Locate the cell with the specified text and output its (x, y) center coordinate. 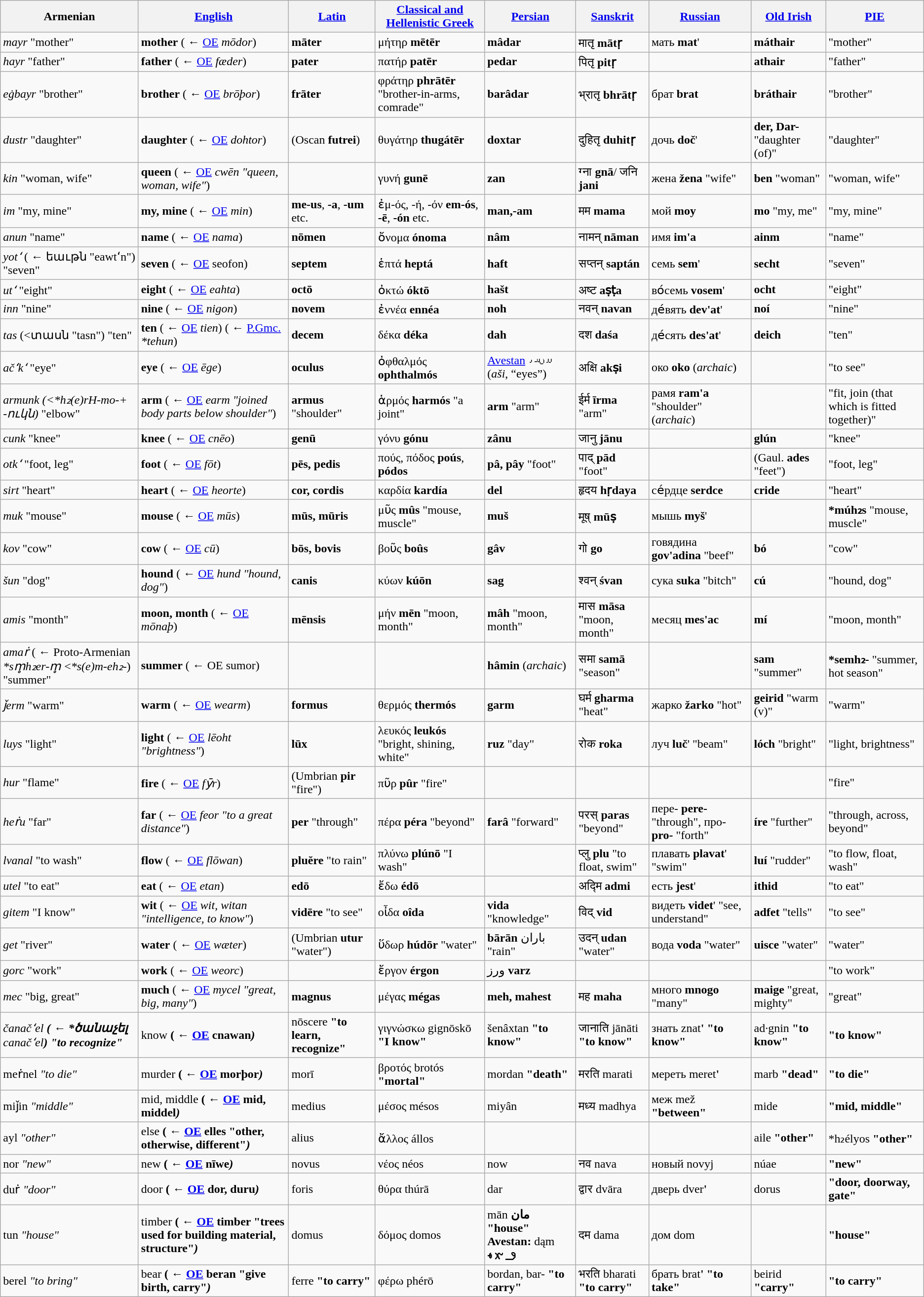
lūx (332, 744)
much ( ← OE mycel "great, big, many") (213, 996)
око oko (archaic) (700, 367)
light ( ← OE lēoht "brightness") (213, 744)
gorc "work" (70, 971)
πατήρ patēr (430, 62)
domus (332, 1235)
меж mež "between" (700, 1106)
nine ( ← OE nigon) (213, 309)
del (530, 490)
maige "great, mighty" (789, 996)
šenâxtan "to know" (530, 1035)
κύων kúōn (430, 580)
ruz "day" (530, 744)
ورز varz (530, 971)
ἁρμός harmós "a joint" (430, 407)
मातृ mātṛ (613, 42)
дверь dver' (700, 1189)
miyân (530, 1106)
utʻ "eight" (70, 290)
alius (332, 1138)
брат brat (700, 94)
mâh "moon, month" (530, 619)
luys "light" (70, 744)
dustr "daughter" (70, 140)
मध्य madhya (613, 1106)
ὄνομα ónoma (430, 237)
ad·gnin "to know" (789, 1035)
water ( ← OE wæter) (213, 945)
timber ( ← OE timber "trees used for building material, structure") (213, 1235)
γιγνώσκω gignōskō "I know" (430, 1035)
μέσος mésos (430, 1106)
"to work" (875, 971)
íre "further" (789, 821)
नवन् navan (613, 309)
bear ( ← OE beran "give birth, carry") (213, 1280)
wit ( ← OE wit, witan "intelligence, to know") (213, 912)
magnus (332, 996)
θύρα thúrā (430, 1189)
murder ( ← OE morþor) (213, 1074)
новый novyj (700, 1163)
अक्षि akṣi (613, 367)
дочь doč' (700, 140)
"name" (875, 237)
"mother" (875, 42)
"to know" (875, 1035)
dorus (789, 1189)
PIE (875, 17)
दम dama (613, 1235)
cunk "knee" (70, 439)
द्वार dvāra (613, 1189)
луч luč' "beam" (700, 744)
се́рдце serdce (700, 490)
μήτηρ mētēr (430, 42)
"great" (875, 996)
formus (332, 705)
new ( ← OE nīwe) (213, 1163)
भरति bharati "to carry" (613, 1280)
φέρω phérō (430, 1280)
πλύνω plúnō "I wash" (430, 860)
Classical and Hellenistic Greek (430, 17)
nōmen (332, 237)
"mid, middle" (875, 1106)
vida "knowledge" (530, 912)
μήν mēn "moon, month" (430, 619)
ὀκτώ óktō (430, 290)
"woman, wife" (875, 179)
novem (332, 309)
cride (789, 490)
oculus (332, 367)
(Umbrian utur "water") (332, 945)
octō (332, 290)
uisce "water" (789, 945)
pedar (530, 62)
nor "new" (70, 1163)
"hound, dog" (875, 580)
"moon, month" (875, 619)
λευκός leukós "bright, shining, white" (430, 744)
(Oscan futrei) (332, 140)
marb "dead" (789, 1074)
cow ( ← OE cū) (213, 549)
bārān باران"rain" (530, 945)
my, mine ( ← OE min) (213, 211)
name ( ← OE nama) (213, 237)
(Umbrian pir "fire") (332, 783)
noh (530, 309)
δόμος domos (430, 1235)
nōscere "to learn, recognize" (332, 1035)
far ( ← OE feor "to a great distance") (213, 821)
"nine" (875, 309)
गो go (613, 549)
inn "nine" (70, 309)
hayr "father" (70, 62)
mo "my, me" (789, 211)
cú (789, 580)
"to carry" (875, 1280)
medius (332, 1106)
sirt "heart" (70, 490)
"ten" (875, 335)
समा samā "season" (613, 665)
ten ( ← OE tien) ( ← P.Gmc. *tehun) (213, 335)
mouse ( ← OE mūs) (213, 516)
вода voda "water" (700, 945)
bordan, bar- "to carry" (530, 1280)
ὕδωρ húdōr "water" (430, 945)
अद्मि admi (613, 886)
ǰerm "warm" (70, 705)
yotʻ ( ← եաւթն "eawtʻn") "seven" (70, 264)
otkʻ "foot, leg" (70, 464)
брать brat' "to take" (700, 1280)
मास māsa "moon, month" (613, 619)
νέος néos (430, 1163)
seven ( ← OE seofon) (213, 264)
мать mat' (700, 42)
čanačʻel ( ← *ծանաչել canačʻel) "to recognize" (70, 1035)
armus "shoulder" (332, 407)
pater (332, 62)
мышь myš' (700, 516)
mordan "death" (530, 1074)
tun "house" (70, 1235)
decem (332, 335)
bó (789, 549)
man,-am (530, 211)
ben "woman" (789, 179)
hur "flame" (70, 783)
English (213, 17)
प्लु plu "to float, swim" (613, 860)
meṙnel "to die" (70, 1074)
zânu (530, 439)
cor, cordis (332, 490)
श्वन् śvan (613, 580)
πέρα péra "beyond" (430, 821)
hâmin (archaic) (530, 665)
pâ, pây "foot" (530, 464)
видеть videt' "see, understand" (700, 912)
знать znat' "to know" (700, 1035)
उदन् udan "water" (613, 945)
"foot, leg" (875, 464)
sag (530, 580)
septem (332, 264)
noí (789, 309)
βοῦς boûs (430, 549)
foris (332, 1189)
πούς, πόδος poús, pódos (430, 464)
gitem "I know" (70, 912)
ačʻkʻ "eye" (70, 367)
ὀφθαλμός ophthalmós (430, 367)
"to eat" (875, 886)
lóch "bright" (789, 744)
жарко žarko "hot" (700, 705)
sam "summer" (789, 665)
δέκα déka (430, 335)
father ( ← OE fæder) (213, 62)
novus (332, 1163)
жена žena "wife" (700, 179)
много mnogo "many" (700, 996)
пере- pere- "through", про- pro- "forth" (700, 821)
भ्रातृ bhrātṛ (613, 94)
ग्ना gnā/ जनि jani (613, 179)
lvanal "to wash" (70, 860)
γόνυ gónu (430, 439)
heṙu "far" (70, 821)
frāter (332, 94)
"father" (875, 62)
hound ( ← OE hund "hound, dog") (213, 580)
परस् paras "beyond" (613, 821)
ἔδω édō (430, 886)
μῦς mûs "mouse, muscle" (430, 516)
पितृ pitṛ (613, 62)
muš (530, 516)
"warm" (875, 705)
плавать plavat' "swim" (700, 860)
eye ( ← OE ēge) (213, 367)
arm ( ← OE earm "joined body parts below shoulder") (213, 407)
*h₂élyos "other" (875, 1138)
"through, across, beyond" (875, 821)
armunk (<*h₂(e)rH-mo-+ -ուկն) "elbow" (70, 407)
knee ( ← OE cnēo) (213, 439)
*semh₂- "summer, hot season" (875, 665)
ocht (789, 290)
máthair (789, 42)
mūs, mūris (332, 516)
γυνή gunē (430, 179)
know ( ← OE cnawan) (213, 1035)
pēs, pedis (332, 464)
ainm (789, 237)
де́вять dev'at' (700, 309)
"my, mine" (875, 211)
mayr "mother" (70, 42)
जानु jānu (613, 439)
जानाति jānāti "to know" (613, 1035)
anun "name" (70, 237)
núae (789, 1163)
"light, brightness" (875, 744)
ἐννέα ennéa (430, 309)
де́сять des'at' (700, 335)
morī (332, 1074)
else ( ← OE elles "other, otherwise, different") (213, 1138)
ithid (789, 886)
говядина gov'adina "beef" (700, 549)
ἄλλος állos (430, 1138)
Latin (332, 17)
athair (789, 62)
ἐμ-ός, -ή, -όν em-ós, -ē, -ón etc. (430, 211)
glún (789, 439)
सप्तन् saptán (613, 264)
doxtar (530, 140)
flow ( ← OE flōwan) (213, 860)
नव nava (613, 1163)
*múh₂s "mouse, muscle" (875, 516)
"daughter" (875, 140)
duṙ "door" (70, 1189)
"to flow, float, wash" (875, 860)
विद् vid (613, 912)
φράτηρ phrātēr "brother-in-arms, comrade" (430, 94)
amis "month" (70, 619)
ayl "other" (70, 1138)
haft (530, 264)
im "my, mine" (70, 211)
"to die" (875, 1074)
मरति marati (613, 1074)
aile "other" (789, 1138)
get "river" (70, 945)
мой moy (700, 211)
Armenian (70, 17)
utel "to eat" (70, 886)
(Gaul. ades "feet") (789, 464)
Old Irish (789, 17)
"water" (875, 945)
bráthair (789, 94)
eġbayr "brother" (70, 94)
मम mama (613, 211)
месяц mes'ac (700, 619)
barâdar (530, 94)
βροτός brotós "mortal" (430, 1074)
πῦρ pûr "fire" (430, 783)
"house" (875, 1235)
gâv (530, 549)
καρδία kardía (430, 490)
mother ( ← OE mōdor) (213, 42)
garm (530, 705)
der, Dar- "daughter (of)" (789, 140)
रोक roka (613, 744)
mān مان"house" Avestan: dąm 𐬛𐬄𐬨 (530, 1235)
рамя ram'a "shoulder" (archaic) (700, 407)
θερμός thermós (430, 705)
अष्ट aṣṭa (613, 290)
семь sem' (700, 264)
māter (332, 42)
bōs, bovis (332, 549)
work ( ← OE weorc) (213, 971)
घर्म gharma "heat" (613, 705)
पाद् pād "foot" (613, 464)
дом dom (700, 1235)
Avestan 𐬀𐬱𐬌 (aši, “eyes”) (530, 367)
tas (<տասն "tasn") "ten" (70, 335)
"door, doorway, gate" (875, 1189)
eight ( ← OE eahta) (213, 290)
door ( ← OE dor, duru) (213, 1189)
во́семь vosem' (700, 290)
ईर्म īrma "arm" (613, 407)
foot ( ← OE fōt) (213, 464)
мереть meret' (700, 1074)
mēnsis (332, 619)
per "through" (332, 821)
Sanskrit (613, 17)
queen ( ← OE cwēn "queen, woman, wife") (213, 179)
fire ( ← OE fȳr) (213, 783)
warm ( ← OE wearm) (213, 705)
имя im'a (700, 237)
"eight" (875, 290)
nâm (530, 237)
dah (530, 335)
me-us, -a, -um etc. (332, 211)
"heart" (875, 490)
mide (789, 1106)
canis (332, 580)
miǰin "middle" (70, 1106)
दश daśa (613, 335)
сука suka "bitch" (700, 580)
मूष् mūṣ (613, 516)
दुहितृ duhitṛ (613, 140)
summer ( ← OE sumor) (213, 665)
luí "rudder" (789, 860)
"knee" (875, 439)
beirid "carry" (789, 1280)
Persian (530, 17)
kin "woman, wife" (70, 179)
deich (789, 335)
brother ( ← OE brōþor) (213, 94)
"fire" (875, 783)
मह maha (613, 996)
mâdar (530, 42)
हृदय hṛdaya (613, 490)
now (530, 1163)
mí (789, 619)
zan (530, 179)
"cow" (875, 549)
muk "mouse" (70, 516)
secht (789, 264)
šun "dog" (70, 580)
οἶδα oîda (430, 912)
hašt (530, 290)
heart ( ← OE heorte) (213, 490)
genū (332, 439)
"fit, join (that which is fitted together)" (875, 407)
dar (530, 1189)
ἔργον érgon (430, 971)
"brother" (875, 94)
daughter ( ← OE dohtor) (213, 140)
edō (332, 886)
μέγας mégas (430, 996)
moon, month ( ← OE mōnaþ) (213, 619)
ferre "to carry" (332, 1280)
Russian (700, 17)
meh, mahest (530, 996)
berel "to bring" (70, 1280)
farâ "forward" (530, 821)
pluĕre "to rain" (332, 860)
есть jest' (700, 886)
kov "cow" (70, 549)
adfet "tells" (789, 912)
mec "big, great" (70, 996)
नामन् nāman (613, 237)
amaṙ ( ← Proto-Armenian *sm̥h₂er-m̥ <*s(e)m-eh₂-) "summer" (70, 665)
θυγάτηρ thugátēr (430, 140)
"new" (875, 1163)
arm "arm" (530, 407)
vidēre "to see" (332, 912)
"seven" (875, 264)
eat ( ← OE etan) (213, 886)
mid, middle ( ← OE mid, middel) (213, 1106)
geirid "warm (v)" (789, 705)
ἑπτά heptá (430, 264)
